Return [X, Y] of the center of cell containing provided text 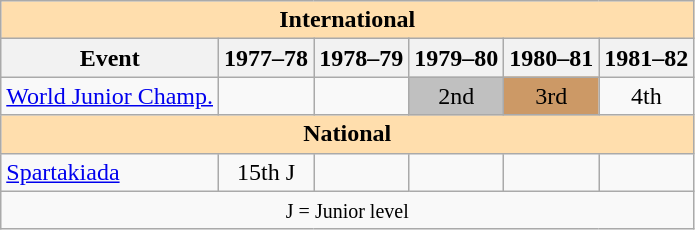
World Junior Champ. [110, 96]
J = Junior level [348, 210]
15th J [266, 172]
4th [646, 96]
1978–79 [362, 58]
2nd [456, 96]
3rd [552, 96]
Event [110, 58]
Spartakiada [110, 172]
International [348, 20]
1980–81 [552, 58]
1981–82 [646, 58]
1979–80 [456, 58]
National [348, 134]
1977–78 [266, 58]
